For the text-containing cell, return its midpoint in (X, Y) coordinate format. 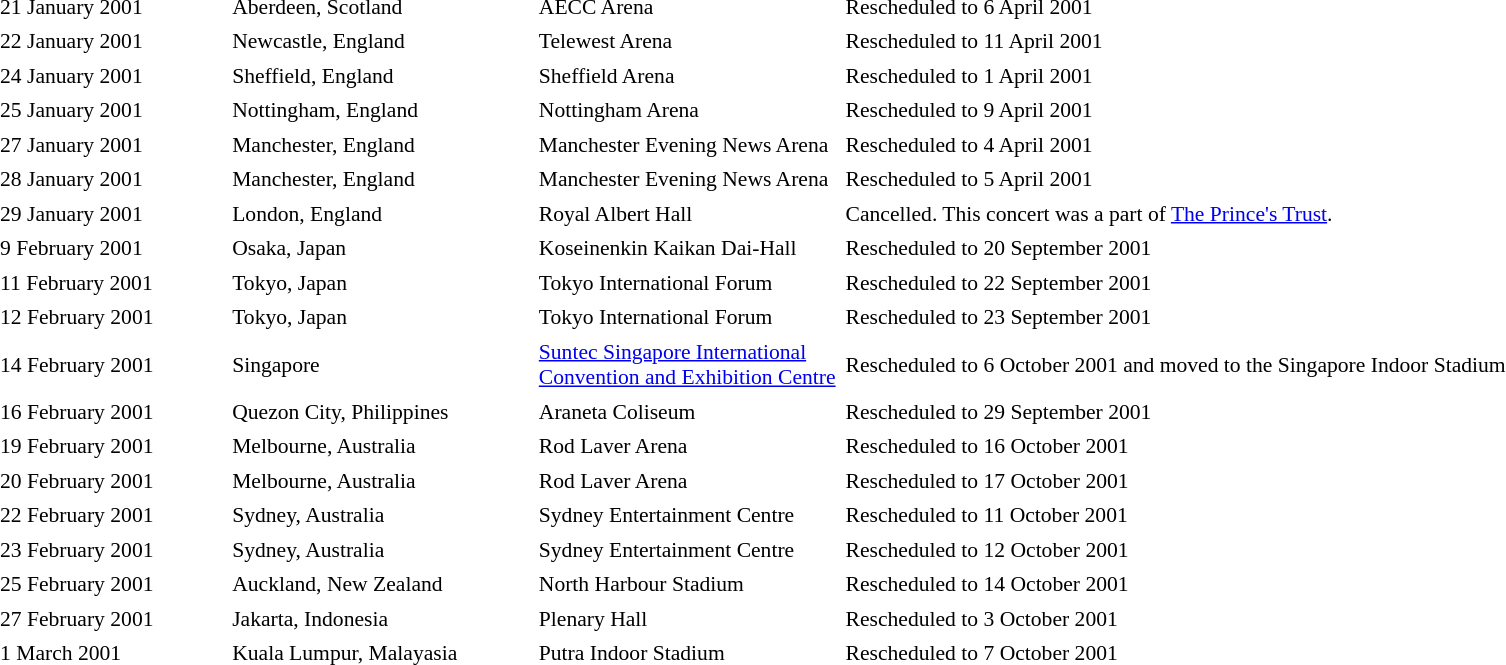
Telewest Arena (688, 42)
Plenary Hall (688, 619)
Osaka, Japan (381, 248)
Araneta Coliseum (688, 412)
London, England (381, 214)
Koseinenkin Kaikan Dai-Hall (688, 248)
Royal Albert Hall (688, 214)
Auckland, New Zealand (381, 584)
Sheffield, England (381, 76)
Sheffield Arena (688, 76)
Newcastle, England (381, 42)
North Harbour Stadium (688, 584)
Suntec Singapore International Convention and Exhibition Centre (688, 364)
Nottingham, England (381, 110)
Quezon City, Philippines (381, 412)
Singapore (381, 364)
Jakarta, Indonesia (381, 619)
Nottingham Arena (688, 110)
